Pinpoint the cell where the given text exists, returning its [X, Y] midpoint coordinate. 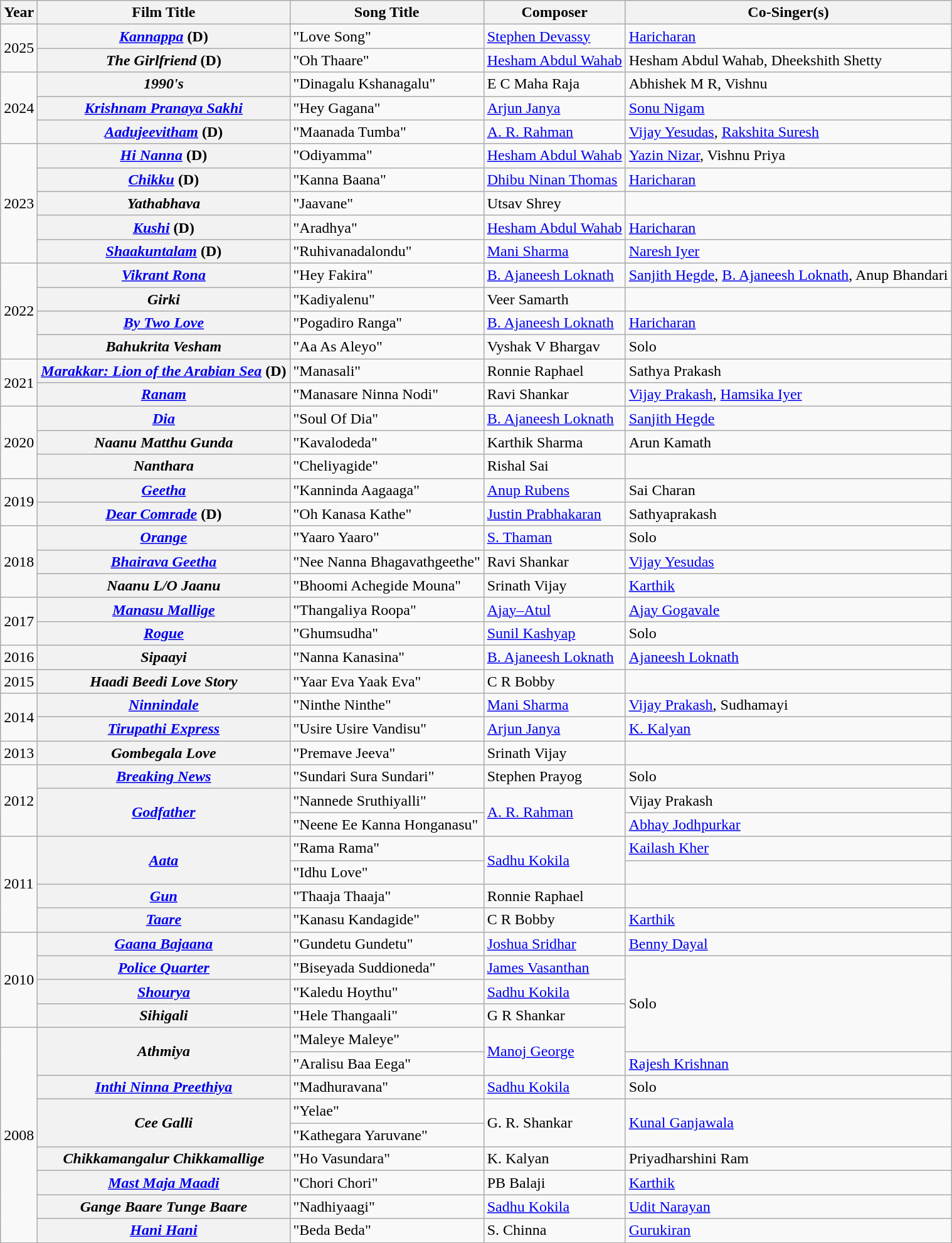
Rishal Sai [554, 466]
Sathya Prakash [788, 371]
Co-Singer(s) [788, 13]
S. Chinna [554, 1230]
"Nanna Kanasina" [386, 657]
Cee Galli [164, 1123]
Vijay Prakash [788, 801]
Chikku (D) [164, 179]
By Two Love [164, 323]
2021 [19, 383]
Dear Comrade (D) [164, 514]
"Odiyamma" [386, 156]
Stephen Devassy [554, 36]
2024 [19, 108]
Gaana Bajaana [164, 944]
Veer Samarth [554, 299]
Chikkamangalur Chikkamallige [164, 1159]
"Cheliyagide" [386, 466]
Rajesh Krishnan [788, 1064]
"Thangaliya Roopa" [386, 609]
Shaakuntalam (D) [164, 251]
"Aradhya" [386, 227]
"Hey Fakira" [386, 275]
"Kaledu Hoythu" [386, 991]
Bahukrita Vesham [164, 347]
G R Shankar [554, 1015]
"Yelae" [386, 1111]
Ajay Gogavale [788, 609]
Justin Prabhakaran [554, 514]
Mast Maja Maadi [164, 1183]
PB Balaji [554, 1183]
Vikrant Rona [164, 275]
Naresh Iyer [788, 251]
"Kanna Baana" [386, 179]
Gange Baare Tunge Baare [164, 1207]
"Love Song" [386, 36]
Hi Nanna (D) [164, 156]
"Yaar Eva Yaak Eva" [386, 681]
Bhairava Geetha [164, 562]
"Chori Chori" [386, 1183]
"Kanasu Kandagide" [386, 920]
Vijay Yesudas, Rakshita Suresh [788, 132]
Geetha [164, 490]
"Dinagalu Kshanagalu" [386, 84]
"Maanada Tumba" [386, 132]
James Vasanthan [554, 968]
Stephen Prayog [554, 777]
Dia [164, 419]
"Beda Beda" [386, 1230]
2011 [19, 884]
Anup Rubens [554, 490]
Sihigali [164, 1015]
Shourya [164, 991]
2013 [19, 753]
2019 [19, 502]
"Idhu Love" [386, 872]
Manasu Mallige [164, 609]
"Madhuravana" [386, 1087]
2016 [19, 657]
Yazin Nizar, Vishnu Priya [788, 156]
2008 [19, 1134]
Gun [164, 896]
Sonu Nigam [788, 108]
Utsav Shrey [554, 203]
2022 [19, 311]
2018 [19, 562]
G. R. Shankar [554, 1123]
"Sundari Sura Sundari" [386, 777]
Vijay Prakash, Sudhamayi [788, 705]
"Kadiyalenu" [386, 299]
Film Title [164, 13]
Girki [164, 299]
Vijay Yesudas [788, 562]
Arun Kamath [788, 442]
Benny Dayal [788, 944]
"Manasali" [386, 371]
"Manasare Ninna Nodi" [386, 395]
"Ghumsudha" [386, 633]
Breaking News [164, 777]
"Aa As Aleyo" [386, 347]
Marakkar: Lion of the Arabian Sea (D) [164, 371]
The Girlfriend (D) [164, 60]
"Ruhivanadalondu" [386, 251]
Taare [164, 920]
Abhay Jodhpurkar [788, 824]
"Neene Ee Kanna Honganasu" [386, 824]
Athmiya [164, 1051]
"Gundetu Gundetu" [386, 944]
Tirupathi Express [164, 729]
Sathyaprakash [788, 514]
S. Thaman [554, 538]
Kannappa (D) [164, 36]
"Premave Jeeva" [386, 753]
2014 [19, 717]
Manoj George [554, 1051]
2015 [19, 681]
Karthik Sharma [554, 442]
Sanjith Hegde, B. Ajaneesh Loknath, Anup Bhandari [788, 275]
Inthi Ninna Preethiya [164, 1087]
E C Maha Raja [554, 84]
"Kavalodeda" [386, 442]
Sai Charan [788, 490]
Yathabhava [164, 203]
"Usire Usire Vandisu" [386, 729]
Hesham Abdul Wahab, Dheekshith Shetty [788, 60]
2025 [19, 48]
2020 [19, 442]
Ranam [164, 395]
"Ho Vasundara" [386, 1159]
Dhibu Ninan Thomas [554, 179]
Gurukiran [788, 1230]
"Thaaja Thaaja" [386, 896]
2023 [19, 203]
"Nannede Sruthiyalli" [386, 801]
"Nee Nanna Bhagavathgeethe" [386, 562]
"Kanninda Aagaaga" [386, 490]
1990's [164, 84]
Orange [164, 538]
Kailash Kher [788, 848]
Naanu Matthu Gunda [164, 442]
Song Title [386, 13]
Ajaneesh Loknath [788, 657]
"Soul Of Dia" [386, 419]
Sunil Kashyap [554, 633]
"Ninthe Ninthe" [386, 705]
"Hey Gagana" [386, 108]
Haadi Beedi Love Story [164, 681]
Year [19, 13]
Police Quarter [164, 968]
Abhishek M R, Vishnu [788, 84]
Aadujeevitham (D) [164, 132]
Composer [554, 13]
"Bhoomi Achegide Mouna" [386, 585]
Priyadharshini Ram [788, 1159]
Udit Narayan [788, 1207]
Ninnindale [164, 705]
Vijay Prakash, Hamsika Iyer [788, 395]
"Oh Kanasa Kathe" [386, 514]
Krishnam Pranaya Sakhi [164, 108]
2010 [19, 979]
2017 [19, 621]
Gombegala Love [164, 753]
"Oh Thaare" [386, 60]
"Yaaro Yaaro" [386, 538]
Ajay–Atul [554, 609]
Sanjith Hegde [788, 419]
Kushi (D) [164, 227]
Godfather [164, 813]
"Rama Rama" [386, 848]
"Pogadiro Ranga" [386, 323]
"Aralisu Baa Eega" [386, 1064]
Sipaayi [164, 657]
Joshua Sridhar [554, 944]
Naanu L/O Jaanu [164, 585]
"Hele Thangaali" [386, 1015]
Kunal Ganjawala [788, 1123]
"Nadhiyaagi" [386, 1207]
Hani Hani [164, 1230]
Rogue [164, 633]
"Kathegara Yaruvane" [386, 1135]
Vyshak V Bhargav [554, 347]
"Jaavane" [386, 203]
Aata [164, 860]
2012 [19, 801]
"Maleye Maleye" [386, 1039]
"Biseyada Suddioneda" [386, 968]
Nanthara [164, 466]
